For the text-containing cell, return its midpoint in (x, y) coordinate format. 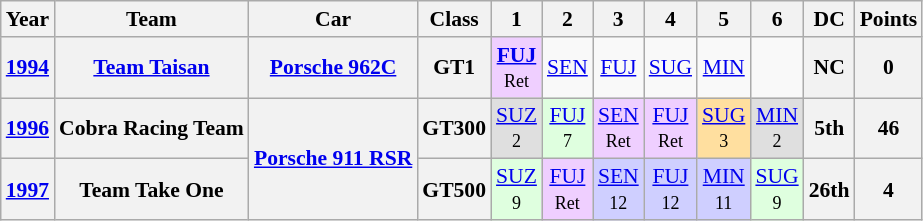
MIN2 (776, 128)
1 (516, 19)
Class (454, 19)
MIN (724, 68)
Car (333, 19)
Porsche 962C (333, 68)
Team Taisan (152, 68)
1997 (28, 190)
SUG9 (776, 190)
SUZ2 (516, 128)
2 (568, 19)
SUG (670, 68)
1996 (28, 128)
46 (889, 128)
FUJ7 (568, 128)
NC (830, 68)
1994 (28, 68)
5 (724, 19)
Team (152, 19)
26th (830, 190)
GT1 (454, 68)
SUG3 (724, 128)
3 (618, 19)
SEN12 (618, 190)
SUZ9 (516, 190)
Points (889, 19)
Cobra Racing Team (152, 128)
FUJ (618, 68)
MIN11 (724, 190)
GT500 (454, 190)
6 (776, 19)
SENRet (618, 128)
Team Take One (152, 190)
Year (28, 19)
GT300 (454, 128)
SEN (568, 68)
0 (889, 68)
5th (830, 128)
FUJ12 (670, 190)
DC (830, 19)
Porsche 911 RSR (333, 159)
